Return the [x, y] coordinate for the center point of the cell that contains the specified text.  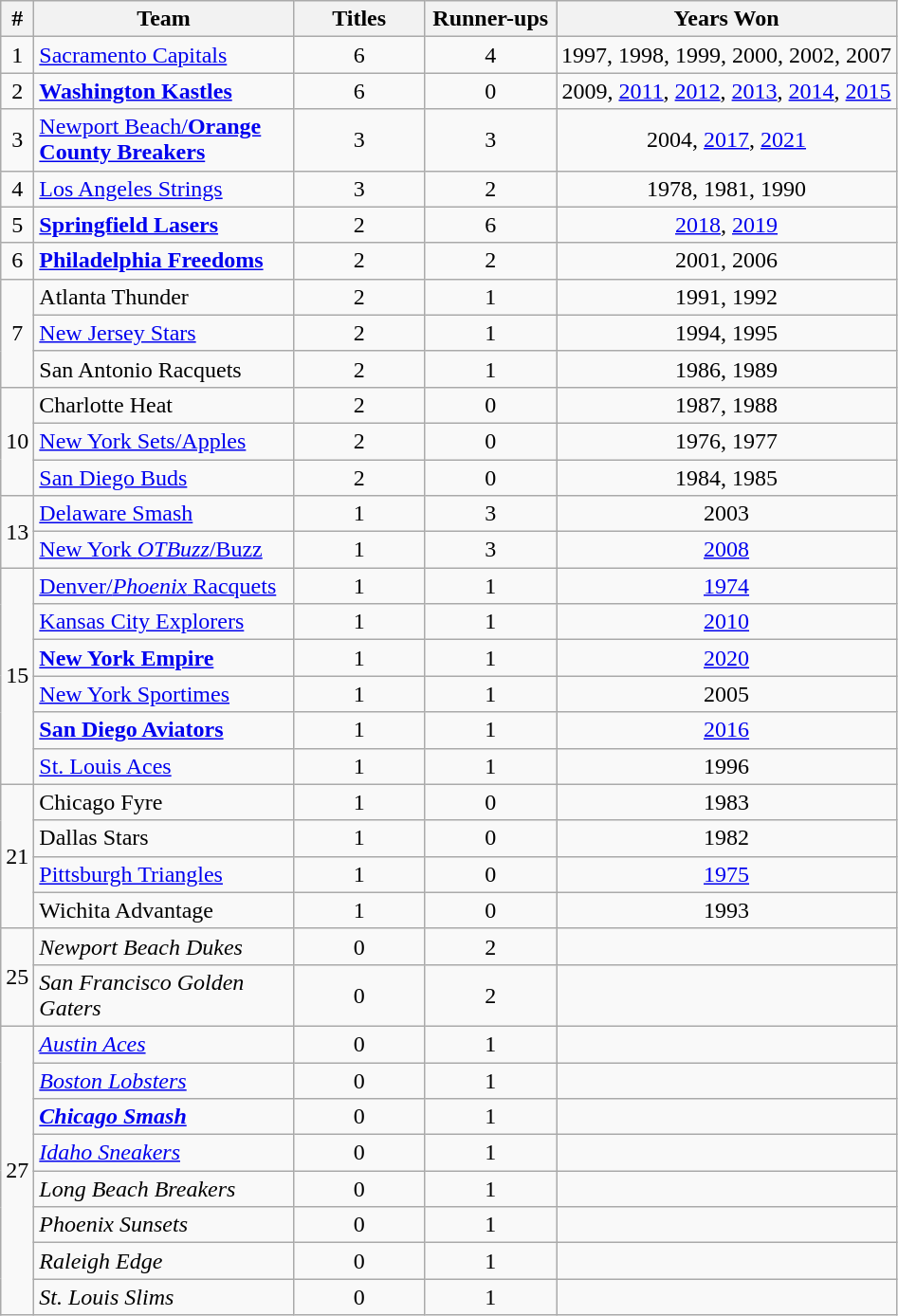
1984, 1985 [726, 477]
Sacramento Capitals [164, 55]
1978, 1981, 1990 [726, 189]
San Francisco Golden Gaters [164, 996]
Dallas Stars [164, 838]
2003 [726, 514]
New York Empire [164, 658]
5 [17, 225]
2018, 2019 [726, 225]
1975 [726, 874]
Team [164, 19]
Idaho Sneakers [164, 1153]
Phoenix Sunsets [164, 1225]
2008 [726, 550]
Wichita Advantage [164, 910]
2001, 2006 [726, 261]
13 [17, 532]
New York OTBuzz/Buzz [164, 550]
Years Won [726, 19]
1982 [726, 838]
Washington Kastles [164, 91]
Chicago Fyre [164, 802]
2005 [726, 694]
Boston Lobsters [164, 1080]
New York Sportimes [164, 694]
Long Beach Breakers [164, 1189]
25 [17, 977]
Newport Beach Dukes [164, 946]
Denver/Phoenix Racquets [164, 586]
15 [17, 676]
Pittsburgh Triangles [164, 874]
St. Louis Aces [164, 766]
27 [17, 1170]
1996 [726, 766]
1991, 1992 [726, 297]
2004, 2017, 2021 [726, 140]
1986, 1989 [726, 369]
Raleigh Edge [164, 1261]
1974 [726, 586]
Charlotte Heat [164, 405]
2016 [726, 730]
21 [17, 856]
7 [17, 333]
San Antonio Racquets [164, 369]
1983 [726, 802]
Runner-ups [491, 19]
San Diego Aviators [164, 730]
1993 [726, 910]
San Diego Buds [164, 477]
2010 [726, 622]
1994, 1995 [726, 333]
Philadelphia Freedoms [164, 261]
Kansas City Explorers [164, 622]
New York Sets/Apples [164, 441]
2009, 2011, 2012, 2013, 2014, 2015 [726, 91]
10 [17, 441]
# [17, 19]
Austin Aces [164, 1044]
2020 [726, 658]
Titles [358, 19]
1997, 1998, 1999, 2000, 2002, 2007 [726, 55]
St. Louis Slims [164, 1297]
New Jersey Stars [164, 333]
Chicago Smash [164, 1117]
Springfield Lasers [164, 225]
Atlanta Thunder [164, 297]
Newport Beach/Orange County Breakers [164, 140]
Delaware Smash [164, 514]
1976, 1977 [726, 441]
Los Angeles Strings [164, 189]
1987, 1988 [726, 405]
